Provide the (X, Y) coordinate of the cell's center where the given text is located.  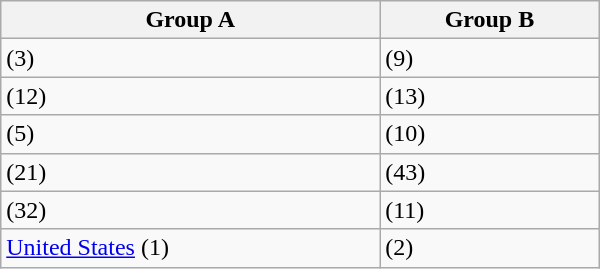
Group A (190, 20)
United States (1) (190, 248)
(3) (190, 58)
(12) (190, 96)
Group B (490, 20)
(11) (490, 210)
(5) (190, 134)
(21) (190, 172)
(13) (490, 96)
(43) (490, 172)
(32) (190, 210)
(2) (490, 248)
(9) (490, 58)
(10) (490, 134)
